Determine the [x, y] coordinate at the center of the cell enclosing the given text.  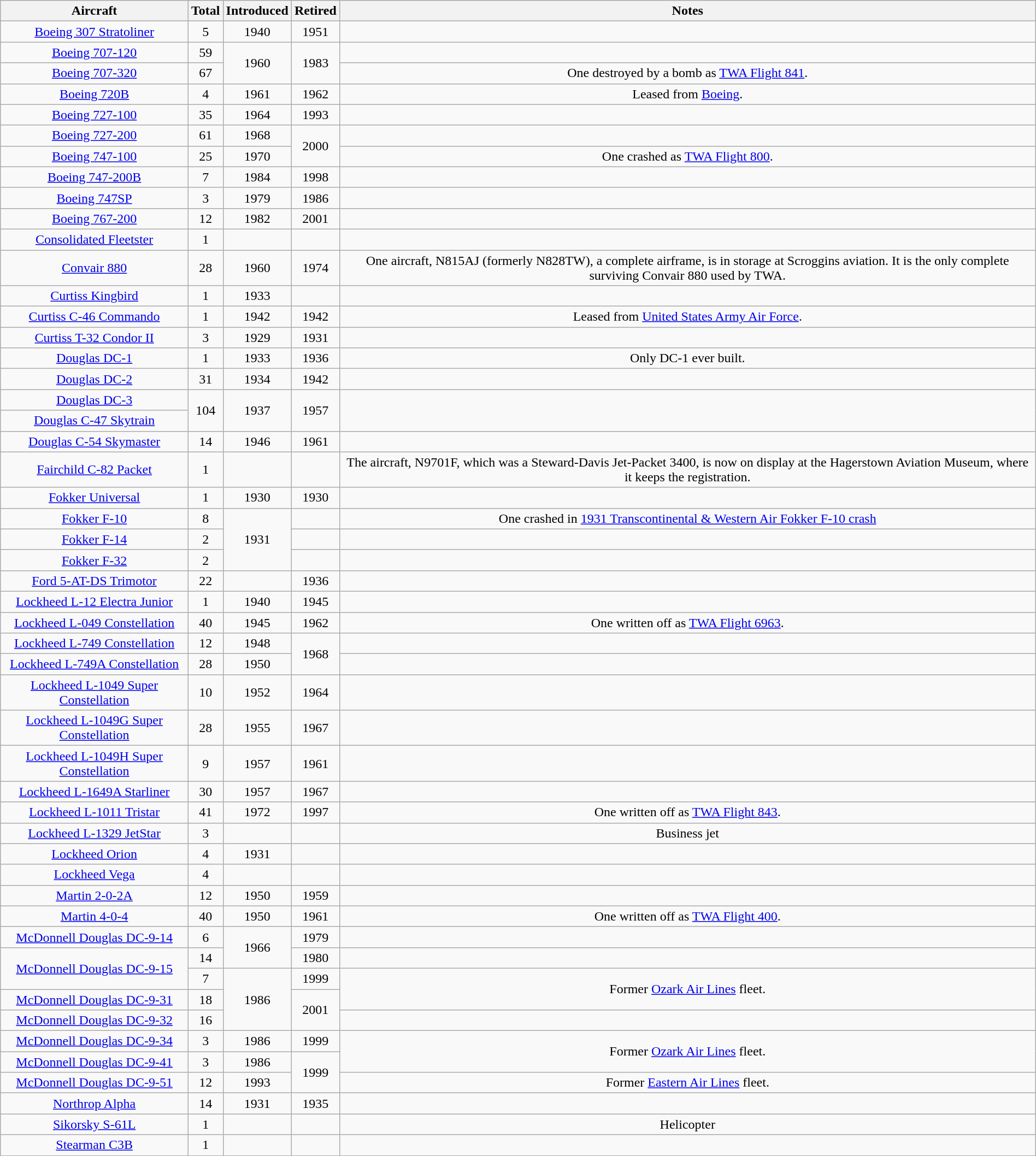
16 [205, 1021]
9 [205, 764]
25 [205, 156]
1955 [257, 728]
Boeing 747SP [95, 198]
Boeing 307 Stratoliner [95, 32]
Douglas C-47 Skytrain [95, 421]
McDonnell Douglas DC-9-15 [95, 968]
Douglas DC-3 [95, 400]
One crashed in 1931 Transcontinental & Western Air Fokker F-10 crash [687, 518]
Douglas DC-1 [95, 358]
McDonnell Douglas DC-9-14 [95, 937]
1952 [257, 693]
Boeing 747-200B [95, 177]
Lockheed L-749 Constellation [95, 644]
Boeing 727-100 [95, 115]
1966 [257, 947]
41 [205, 812]
35 [205, 115]
Lockheed L-749A Constellation [95, 664]
Former Eastern Air Lines fleet. [687, 1083]
1970 [257, 156]
McDonnell Douglas DC-9-31 [95, 999]
1935 [315, 1104]
Fokker F-14 [95, 539]
Consolidated Fleetster [95, 239]
67 [205, 73]
1929 [257, 338]
Curtiss T-32 Condor II [95, 338]
Lockheed L-1049H Super Constellation [95, 764]
Boeing 767-200 [95, 219]
Business jet [687, 833]
Lockheed L-049 Constellation [95, 622]
McDonnell Douglas DC-9-41 [95, 1062]
Notes [687, 11]
30 [205, 792]
1934 [257, 379]
1959 [315, 895]
Lockheed Vega [95, 875]
One written off as TWA Flight 6963. [687, 622]
Helicopter [687, 1124]
1951 [315, 32]
1980 [315, 958]
Aircraft [95, 11]
Leased from Boeing. [687, 94]
Fairchild C-82 Packet [95, 470]
Lockheed Orion [95, 854]
Total [205, 11]
Boeing 747-100 [95, 156]
61 [205, 135]
Lockheed L-1649A Starliner [95, 792]
Sikorsky S-61L [95, 1124]
Fokker Universal [95, 498]
6 [205, 937]
Boeing 707-320 [95, 73]
Boeing 727-200 [95, 135]
McDonnell Douglas DC-9-34 [95, 1041]
Stearman C3B [95, 1145]
Lockheed L-1049G Super Constellation [95, 728]
1983 [315, 63]
22 [205, 581]
104 [205, 410]
10 [205, 693]
Retired [315, 11]
31 [205, 379]
Lockheed L-1329 JetStar [95, 833]
1972 [257, 812]
1946 [257, 441]
Fokker F-32 [95, 560]
Northrop Alpha [95, 1104]
Douglas C-54 Skymaster [95, 441]
1984 [257, 177]
One written off as TWA Flight 843. [687, 812]
1997 [315, 812]
Curtiss Kingbird [95, 296]
McDonnell Douglas DC-9-51 [95, 1083]
One written off as TWA Flight 400. [687, 916]
8 [205, 518]
Curtiss C-46 Commando [95, 317]
One destroyed by a bomb as TWA Flight 841. [687, 73]
Lockheed L-12 Electra Junior [95, 601]
Douglas DC-2 [95, 379]
Martin 2-0-2A [95, 895]
Introduced [257, 11]
Boeing 720B [95, 94]
2000 [315, 146]
Convair 880 [95, 268]
Ford 5-AT-DS Trimotor [95, 581]
Lockheed L-1011 Tristar [95, 812]
18 [205, 999]
One crashed as TWA Flight 800. [687, 156]
McDonnell Douglas DC-9-32 [95, 1021]
Only DC-1 ever built. [687, 358]
1982 [257, 219]
Boeing 707-120 [95, 52]
Martin 4-0-4 [95, 916]
1937 [257, 410]
1948 [257, 644]
Lockheed L-1049 Super Constellation [95, 693]
1974 [315, 268]
1998 [315, 177]
59 [205, 52]
5 [205, 32]
Fokker F-10 [95, 518]
Leased from United States Army Air Force. [687, 317]
